Pinpoint the cell where the given text exists, returning its (x, y) midpoint coordinate. 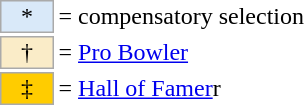
‡ (27, 88)
† (27, 52)
* (27, 16)
